Identify which cell holds the provided text, then report its [x, y] central coordinate. 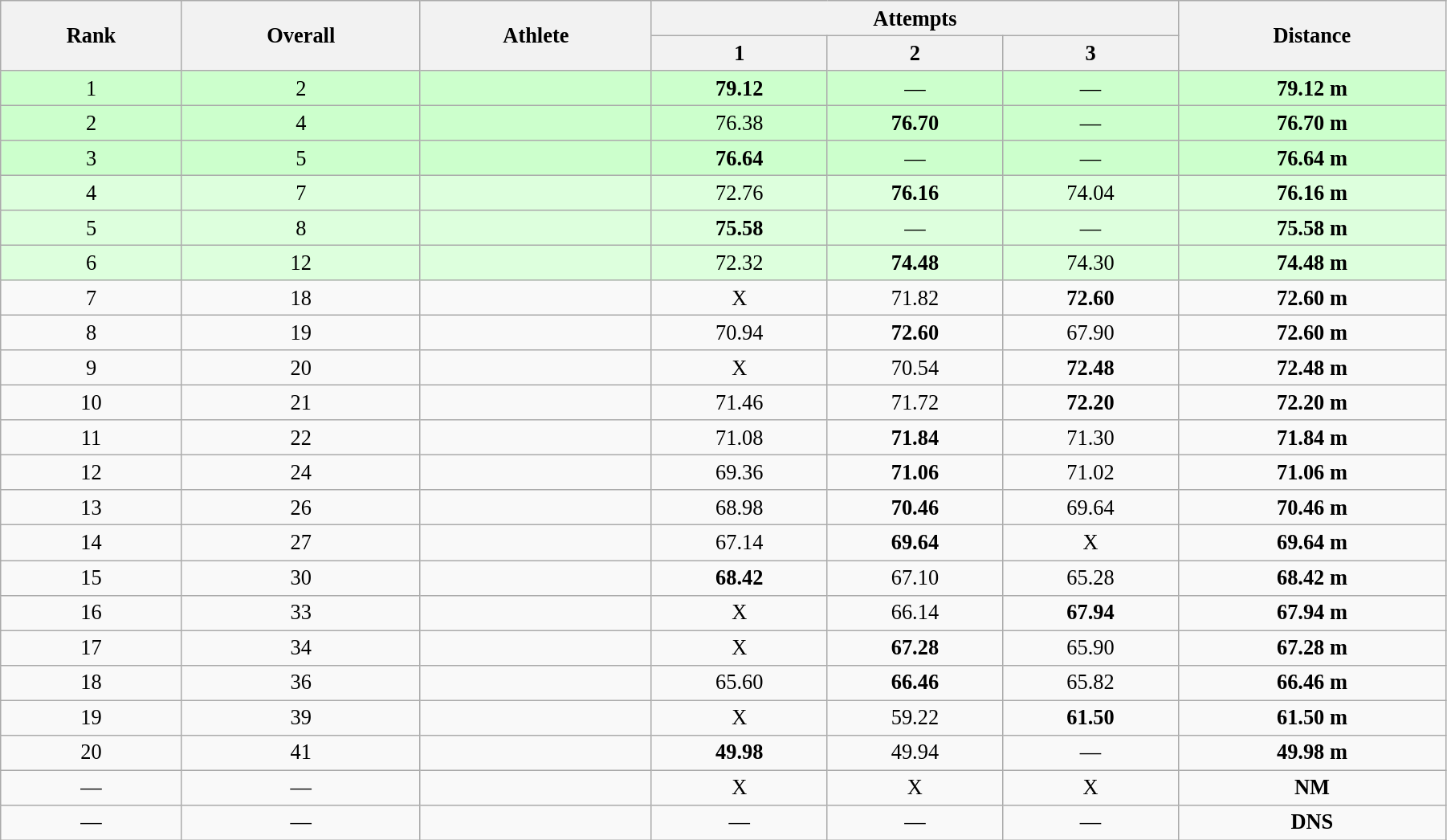
76.64 m [1312, 158]
NM [1312, 787]
79.12 m [1312, 88]
33 [300, 613]
17 [92, 647]
66.14 [915, 613]
74.48 m [1312, 263]
22 [300, 438]
71.30 [1090, 438]
68.98 [739, 508]
72.48 m [1312, 368]
76.38 [739, 123]
14 [92, 543]
67.94 m [1312, 613]
70.54 [915, 368]
11 [92, 438]
75.58 [739, 228]
6 [92, 263]
76.64 [739, 158]
67.94 [1090, 613]
71.08 [739, 438]
36 [300, 683]
71.46 [739, 402]
26 [300, 508]
71.82 [915, 298]
72.20 m [1312, 402]
69.64 m [1312, 543]
74.30 [1090, 263]
16 [92, 613]
Overall [300, 35]
10 [92, 402]
75.58 m [1312, 228]
79.12 [739, 88]
39 [300, 717]
9 [92, 368]
68.42 m [1312, 577]
69.36 [739, 472]
71.06 m [1312, 472]
71.06 [915, 472]
72.76 [739, 193]
66.46 [915, 683]
76.70 m [1312, 123]
61.50 [1090, 717]
DNS [1312, 822]
30 [300, 577]
24 [300, 472]
71.84 m [1312, 438]
Athlete [536, 35]
65.82 [1090, 683]
Distance [1312, 35]
71.02 [1090, 472]
71.72 [915, 402]
59.22 [915, 717]
67.28 [915, 647]
34 [300, 647]
Rank [92, 35]
Attempts [915, 18]
13 [92, 508]
49.94 [915, 752]
72.32 [739, 263]
67.28 m [1312, 647]
66.46 m [1312, 683]
70.94 [739, 332]
70.46 m [1312, 508]
74.04 [1090, 193]
49.98 [739, 752]
70.46 [915, 508]
72.48 [1090, 368]
74.48 [915, 263]
15 [92, 577]
76.16 [915, 193]
65.60 [739, 683]
68.42 [739, 577]
76.16 m [1312, 193]
76.70 [915, 123]
67.10 [915, 577]
67.14 [739, 543]
61.50 m [1312, 717]
65.90 [1090, 647]
72.20 [1090, 402]
27 [300, 543]
67.90 [1090, 332]
71.84 [915, 438]
41 [300, 752]
49.98 m [1312, 752]
21 [300, 402]
65.28 [1090, 577]
